Detect which cell encompasses the target text, then output its (X, Y) center coordinate. 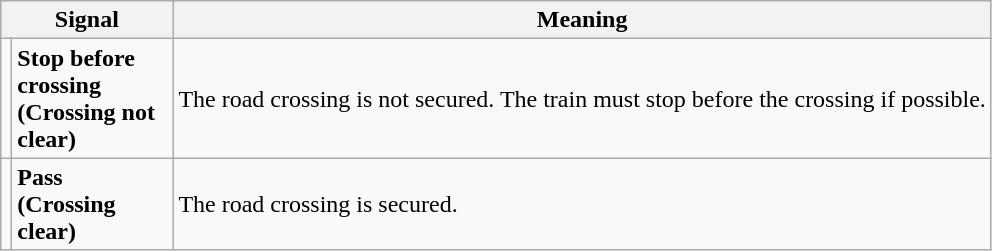
The road crossing is secured. (582, 204)
Meaning (582, 20)
Stop before crossing(Crossing not clear) (92, 98)
The road crossing is not secured. The train must stop before the crossing if possible. (582, 98)
Pass(Crossing clear) (92, 204)
Signal (87, 20)
